Detect which cell encompasses the target text, then output its (X, Y) center coordinate. 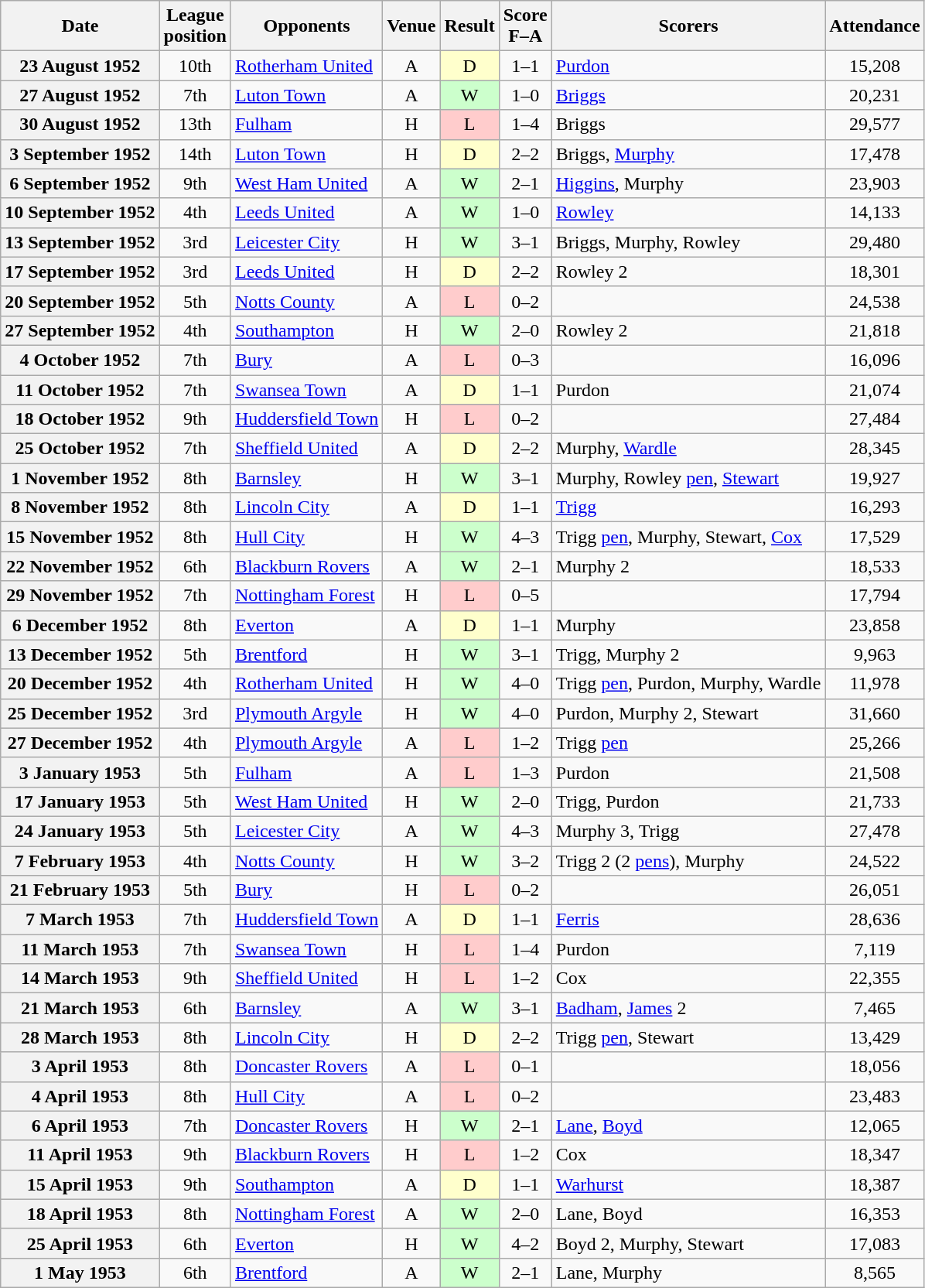
4 October 1952 (80, 360)
Result (469, 26)
Purdon, Murphy 2, Stewart (688, 713)
15 April 1953 (80, 1184)
9,963 (875, 654)
20 December 1952 (80, 684)
18,347 (875, 1155)
Trigg pen (688, 743)
Lane, Murphy (688, 1273)
7 February 1953 (80, 861)
18 October 1952 (80, 419)
Murphy 3, Trigg (688, 831)
Opponents (306, 26)
19,927 (875, 478)
21,508 (875, 772)
16,293 (875, 507)
26,051 (875, 890)
7 March 1953 (80, 920)
Scorers (688, 26)
21,074 (875, 389)
Leagueposition (195, 26)
Murphy (688, 625)
14 March 1953 (80, 979)
21 March 1953 (80, 1008)
18,301 (875, 272)
17,529 (875, 537)
25 April 1953 (80, 1243)
0–3 (525, 360)
21,818 (875, 330)
28 March 1953 (80, 1037)
12,065 (875, 1126)
6 April 1953 (80, 1126)
20 September 1952 (80, 301)
17,794 (875, 596)
16,353 (875, 1214)
3–2 (525, 861)
11 April 1953 (80, 1155)
24 January 1953 (80, 831)
7,119 (875, 949)
25 December 1952 (80, 713)
28,345 (875, 449)
0–5 (525, 596)
16,096 (875, 360)
23,858 (875, 625)
Rowley (688, 213)
Trigg pen, Stewart (688, 1037)
17,478 (875, 154)
17 September 1952 (80, 272)
13th (195, 125)
21 February 1953 (80, 890)
6 September 1952 (80, 183)
18,533 (875, 566)
13 December 1952 (80, 654)
13,429 (875, 1037)
21,733 (875, 801)
23 August 1952 (80, 66)
10th (195, 66)
24,538 (875, 301)
25 October 1952 (80, 449)
1 November 1952 (80, 478)
Badham, James 2 (688, 1008)
Trigg, Purdon (688, 801)
3 January 1953 (80, 772)
Higgins, Murphy (688, 183)
1 May 1953 (80, 1273)
11,978 (875, 684)
27 August 1952 (80, 95)
30 August 1952 (80, 125)
27,478 (875, 831)
17 January 1953 (80, 801)
Trigg, Murphy 2 (688, 654)
10 September 1952 (80, 213)
15,208 (875, 66)
Briggs, Murphy, Rowley (688, 242)
29 November 1952 (80, 596)
Trigg pen, Murphy, Stewart, Cox (688, 537)
6 December 1952 (80, 625)
17,083 (875, 1243)
Date (80, 26)
8,565 (875, 1273)
18,056 (875, 1067)
8 November 1952 (80, 507)
27 December 1952 (80, 743)
13 September 1952 (80, 242)
22 November 1952 (80, 566)
11 October 1952 (80, 389)
7,465 (875, 1008)
29,480 (875, 242)
Warhurst (688, 1184)
22,355 (875, 979)
28,636 (875, 920)
Murphy, Rowley pen, Stewart (688, 478)
Murphy 2 (688, 566)
Murphy, Wardle (688, 449)
11 March 1953 (80, 949)
14,133 (875, 213)
18 April 1953 (80, 1214)
31,660 (875, 713)
3 September 1952 (80, 154)
27,484 (875, 419)
3 April 1953 (80, 1067)
29,577 (875, 125)
1–3 (525, 772)
15 November 1952 (80, 537)
25,266 (875, 743)
Briggs, Murphy (688, 154)
27 September 1952 (80, 330)
14th (195, 154)
Attendance (875, 26)
Venue (411, 26)
Boyd 2, Murphy, Stewart (688, 1243)
0–1 (525, 1067)
Trigg (688, 507)
ScoreF–A (525, 26)
Trigg pen, Purdon, Murphy, Wardle (688, 684)
23,483 (875, 1096)
4–2 (525, 1243)
18,387 (875, 1184)
23,903 (875, 183)
20,231 (875, 95)
Trigg 2 (2 pens), Murphy (688, 861)
24,522 (875, 861)
Ferris (688, 920)
4 April 1953 (80, 1096)
